Capture the cell that displays the provided text and extract its [X, Y] central coordinate. 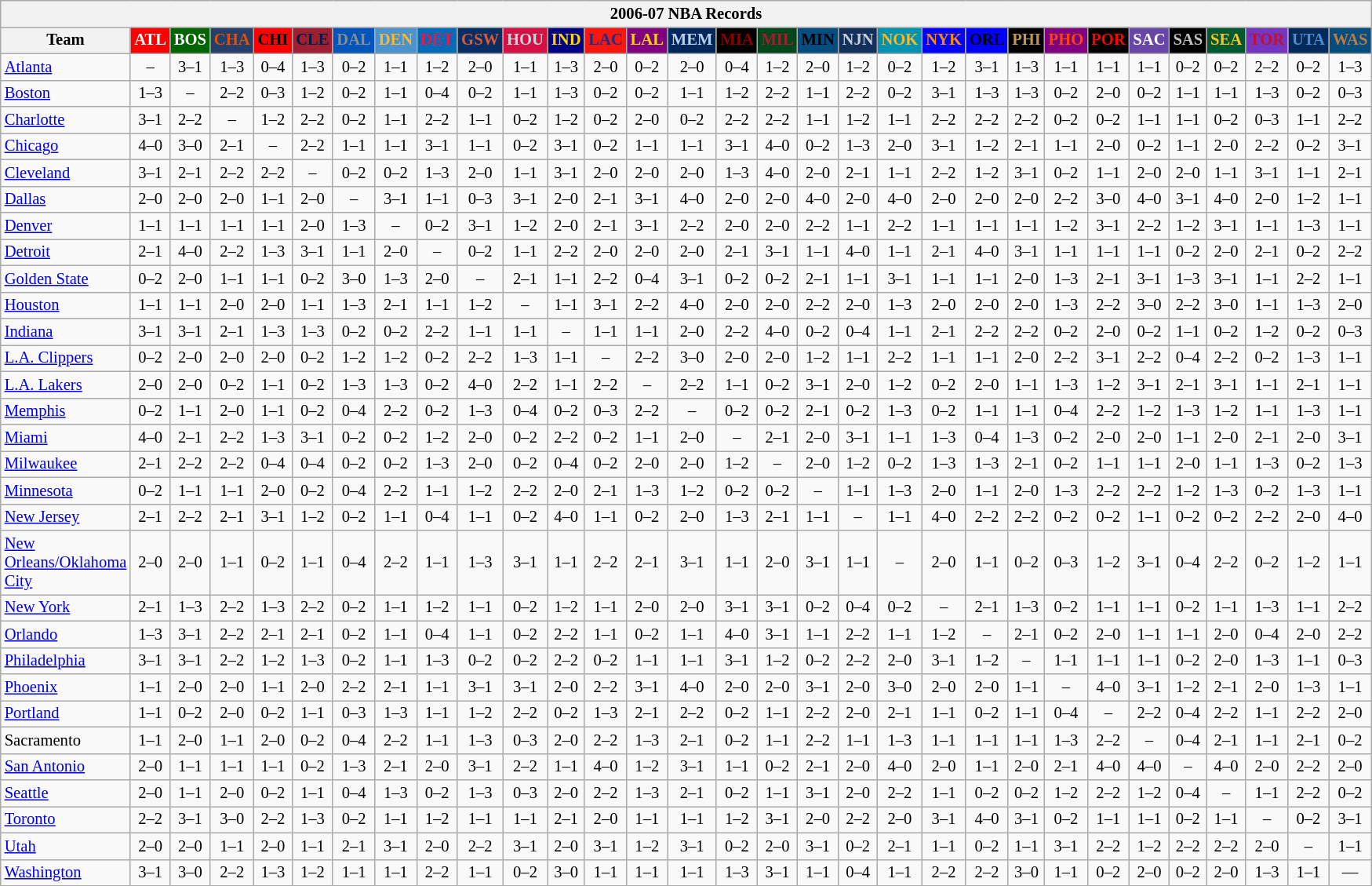
POR [1108, 40]
WAS [1350, 40]
CHI [273, 40]
NJN [858, 40]
Sacramento [66, 740]
GSW [480, 40]
2006-07 NBA Records [686, 13]
San Antonio [66, 767]
SEA [1226, 40]
Memphis [66, 411]
— [1350, 873]
HOU [526, 40]
Washington [66, 873]
PHO [1066, 40]
New York [66, 607]
SAC [1148, 40]
Cleveland [66, 173]
L.A. Clippers [66, 358]
Philadelphia [66, 661]
Toronto [66, 819]
L.A. Lakers [66, 385]
Detroit [66, 252]
Phoenix [66, 687]
IND [566, 40]
NYK [944, 40]
BOS [190, 40]
Atlanta [66, 67]
Houston [66, 305]
CLE [312, 40]
DET [437, 40]
PHI [1026, 40]
LAC [606, 40]
MEM [692, 40]
Utah [66, 846]
MIA [737, 40]
MIN [818, 40]
UTA [1308, 40]
MIL [778, 40]
Orlando [66, 634]
Denver [66, 225]
DEN [395, 40]
NOK [901, 40]
TOR [1267, 40]
Golden State [66, 279]
Boston [66, 93]
Milwaukee [66, 464]
Portland [66, 713]
New Orleans/Oklahoma City [66, 563]
Team [66, 40]
SAS [1188, 40]
Chicago [66, 146]
Indiana [66, 332]
DAL [353, 40]
ORL [987, 40]
LAL [647, 40]
ATL [151, 40]
CHA [232, 40]
Dallas [66, 199]
New Jersey [66, 517]
Charlotte [66, 120]
Minnesota [66, 490]
Miami [66, 437]
Seattle [66, 793]
